Return the (x, y) coordinate for the center point of the cell that contains the specified text.  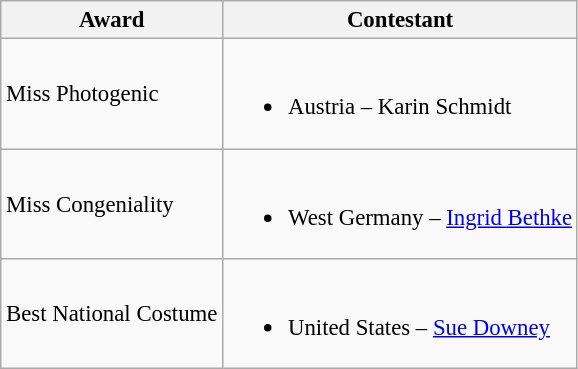
United States – Sue Downey (400, 314)
Contestant (400, 20)
Miss Photogenic (112, 94)
Award (112, 20)
Best National Costume (112, 314)
Austria – Karin Schmidt (400, 94)
Miss Congeniality (112, 204)
West Germany – Ingrid Bethke (400, 204)
